Determine the [x, y] coordinate at the center of the cell enclosing the given text.  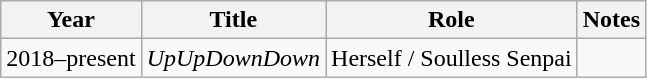
Title [233, 20]
2018–present [71, 58]
Role [452, 20]
UpUpDownDown [233, 58]
Year [71, 20]
Notes [611, 20]
Herself / Soulless Senpai [452, 58]
